For the text-containing cell, return its midpoint in (X, Y) coordinate format. 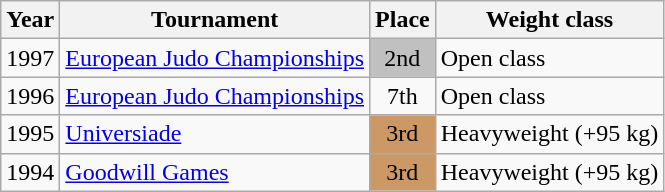
1996 (30, 96)
Weight class (550, 20)
Place (403, 20)
1994 (30, 172)
Universiade (215, 134)
Goodwill Games (215, 172)
1995 (30, 134)
7th (403, 96)
1997 (30, 58)
Tournament (215, 20)
2nd (403, 58)
Year (30, 20)
